Identify which cell holds the provided text, then report its [X, Y] central coordinate. 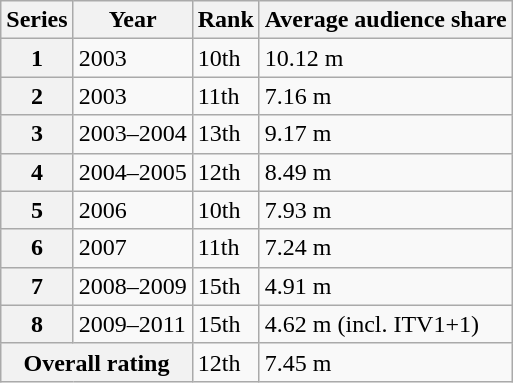
2007 [132, 248]
2009–2011 [132, 324]
7.93 m [386, 210]
2006 [132, 210]
8.49 m [386, 172]
2008–2009 [132, 286]
13th [226, 134]
5 [37, 210]
Average audience share [386, 20]
10.12 m [386, 58]
7.16 m [386, 96]
Year [132, 20]
6 [37, 248]
8 [37, 324]
Rank [226, 20]
2004–2005 [132, 172]
9.17 m [386, 134]
3 [37, 134]
7.24 m [386, 248]
4.62 m (incl. ITV1+1) [386, 324]
7 [37, 286]
Series [37, 20]
4 [37, 172]
4.91 m [386, 286]
2003–2004 [132, 134]
7.45 m [386, 362]
2 [37, 96]
1 [37, 58]
Overall rating [96, 362]
